Determine the (x, y) coordinate at the center of the cell enclosing the given text.  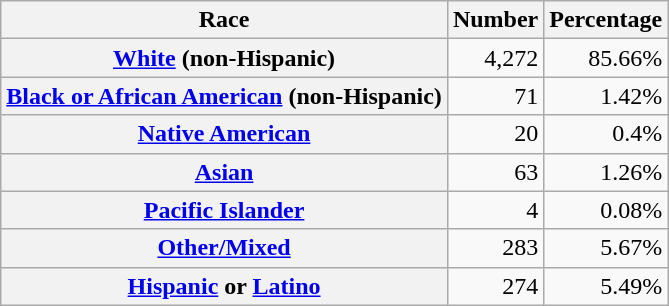
71 (495, 96)
4 (495, 210)
Number (495, 20)
274 (495, 286)
Asian (224, 172)
4,272 (495, 58)
0.4% (606, 134)
5.49% (606, 286)
63 (495, 172)
Hispanic or Latino (224, 286)
Other/Mixed (224, 248)
1.26% (606, 172)
5.67% (606, 248)
0.08% (606, 210)
White (non-Hispanic) (224, 58)
Pacific Islander (224, 210)
283 (495, 248)
85.66% (606, 58)
Percentage (606, 20)
Race (224, 20)
1.42% (606, 96)
Native American (224, 134)
20 (495, 134)
Black or African American (non-Hispanic) (224, 96)
